Determine the (X, Y) coordinate at the center of the cell enclosing the given text.  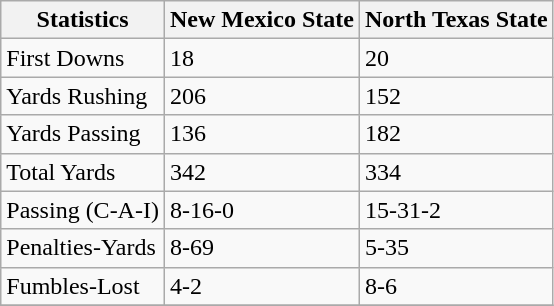
5-35 (456, 248)
15-31-2 (456, 210)
4-2 (262, 286)
Passing (C-A-I) (83, 210)
Fumbles-Lost (83, 286)
206 (262, 96)
8-69 (262, 248)
20 (456, 58)
Yards Passing (83, 134)
Penalties-Yards (83, 248)
152 (456, 96)
Statistics (83, 20)
8-16-0 (262, 210)
New Mexico State (262, 20)
North Texas State (456, 20)
342 (262, 172)
8-6 (456, 286)
Total Yards (83, 172)
136 (262, 134)
Yards Rushing (83, 96)
First Downs (83, 58)
182 (456, 134)
18 (262, 58)
334 (456, 172)
